Provide the [X, Y] coordinate of the cell's center where the given text is located.  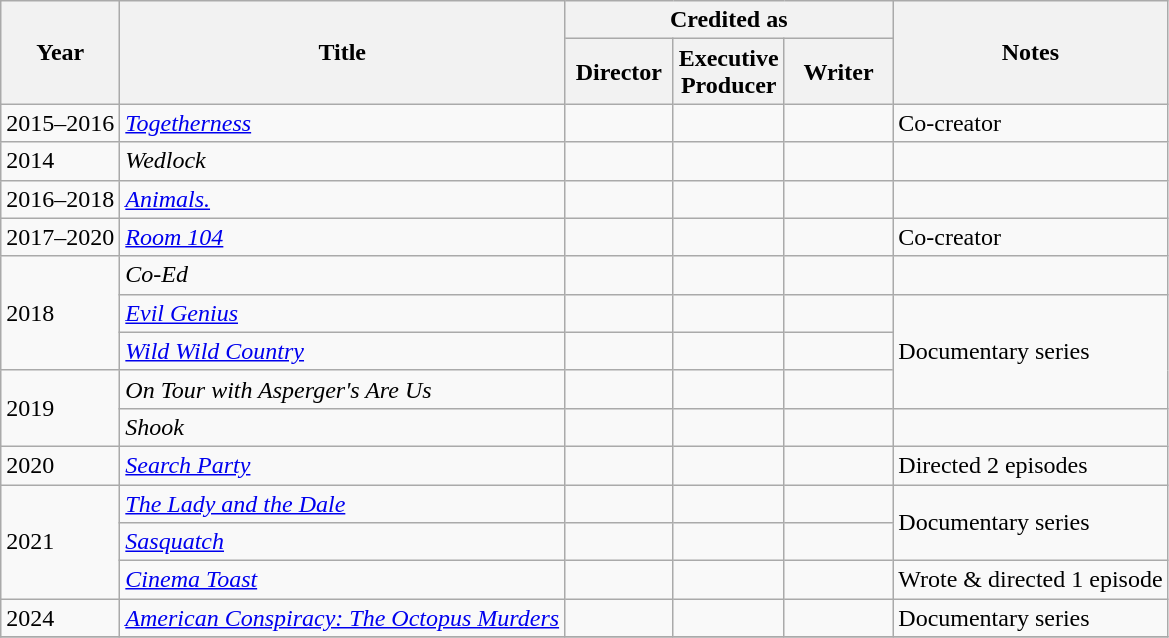
2018 [60, 313]
Notes [1030, 52]
Evil Genius [342, 313]
ExecutiveProducer [728, 72]
Cinema Toast [342, 580]
Writer [838, 72]
Year [60, 52]
Room 104 [342, 237]
Animals. [342, 199]
American Conspiracy: The Octopus Murders [342, 618]
Shook [342, 427]
Togetherness [342, 123]
Directed 2 episodes [1030, 465]
On Tour with Asperger's Are Us [342, 389]
Director [620, 72]
2020 [60, 465]
2016–2018 [60, 199]
Title [342, 52]
Sasquatch [342, 542]
2014 [60, 161]
2021 [60, 541]
Wedlock [342, 161]
2015–2016 [60, 123]
Co-Ed [342, 275]
Wild Wild Country [342, 351]
Search Party [342, 465]
Credited as [729, 20]
The Lady and the Dale [342, 503]
2017–2020 [60, 237]
2024 [60, 618]
2019 [60, 408]
Wrote & directed 1 episode [1030, 580]
